Return [X, Y] of the center of cell containing provided text 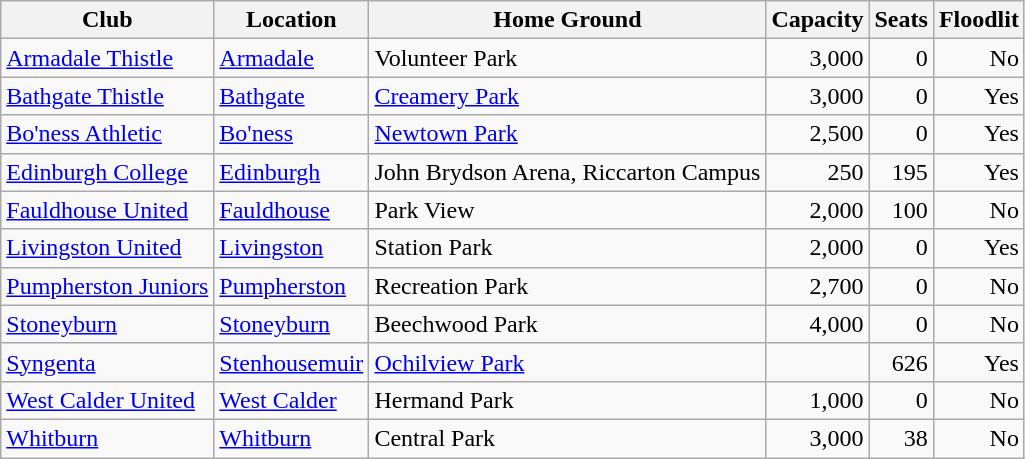
Ochilview Park [568, 362]
Hermand Park [568, 400]
Livingston [292, 248]
Fauldhouse [292, 210]
Pumpherston [292, 286]
Recreation Park [568, 286]
Bathgate Thistle [108, 96]
Bo'ness Athletic [108, 134]
4,000 [818, 324]
1,000 [818, 400]
250 [818, 172]
Creamery Park [568, 96]
West Calder [292, 400]
John Brydson Arena, Riccarton Campus [568, 172]
Club [108, 20]
2,500 [818, 134]
Stenhousemuir [292, 362]
Seats [901, 20]
Location [292, 20]
Newtown Park [568, 134]
Home Ground [568, 20]
Station Park [568, 248]
Edinburgh College [108, 172]
626 [901, 362]
2,700 [818, 286]
Armadale [292, 58]
Armadale Thistle [108, 58]
Bathgate [292, 96]
Floodlit [978, 20]
Capacity [818, 20]
Volunteer Park [568, 58]
195 [901, 172]
Syngenta [108, 362]
Beechwood Park [568, 324]
Bo'ness [292, 134]
Fauldhouse United [108, 210]
100 [901, 210]
38 [901, 438]
Central Park [568, 438]
Park View [568, 210]
Livingston United [108, 248]
West Calder United [108, 400]
Pumpherston Juniors [108, 286]
Edinburgh [292, 172]
